Pinpoint the cell where the given text exists, returning its [x, y] midpoint coordinate. 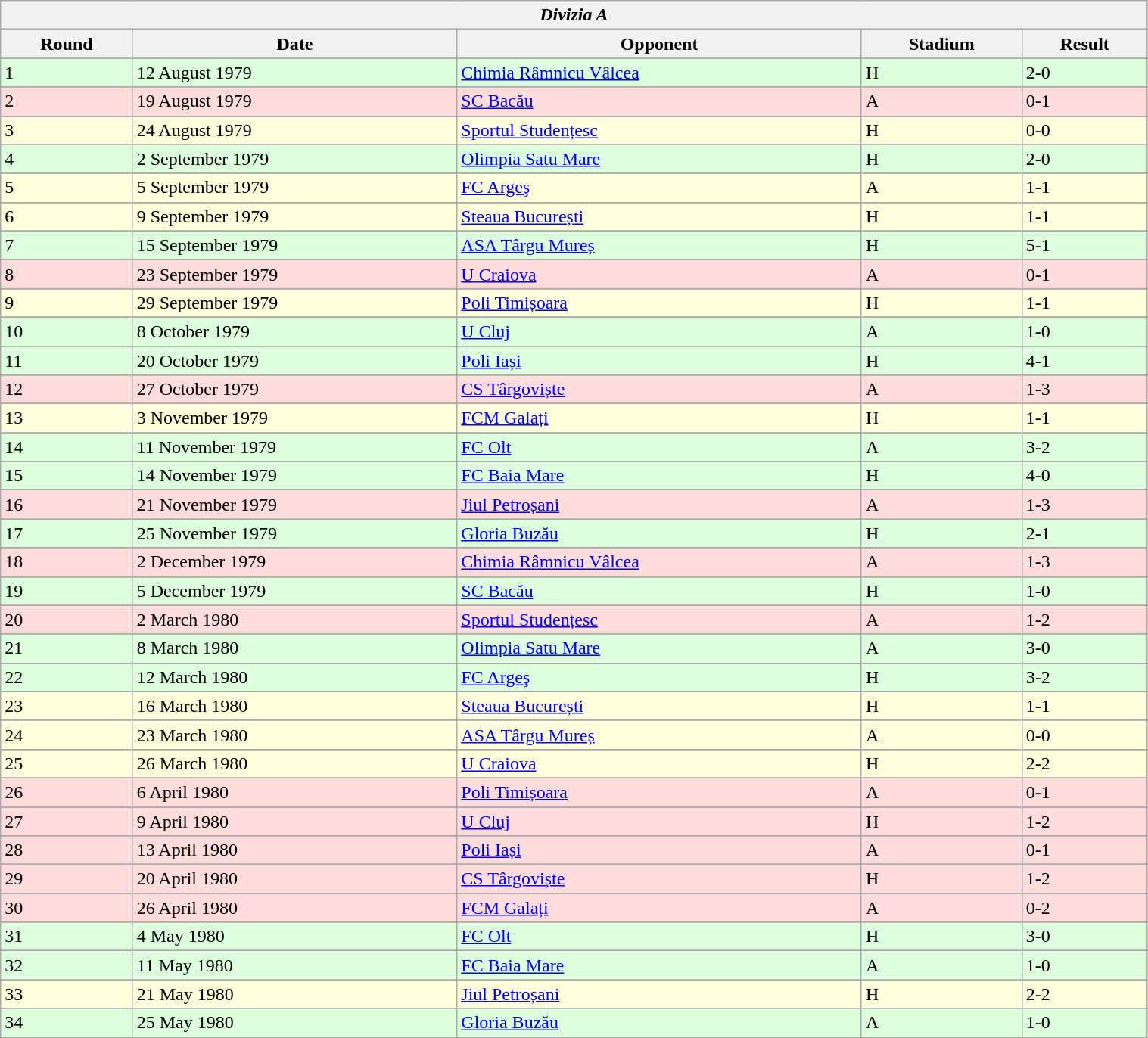
12 [67, 390]
5 September 1979 [295, 188]
24 [67, 735]
Divizia A [574, 15]
16 March 1980 [295, 706]
Opponent [660, 44]
5 December 1979 [295, 591]
19 August 1979 [295, 101]
14 November 1979 [295, 476]
21 November 1979 [295, 505]
16 [67, 505]
6 [67, 216]
29 September 1979 [295, 303]
Round [67, 44]
8 October 1979 [295, 331]
20 October 1979 [295, 361]
6 April 1980 [295, 792]
27 [67, 821]
25 [67, 763]
23 March 1980 [295, 735]
25 November 1979 [295, 533]
3 [67, 130]
9 April 1980 [295, 821]
4-1 [1084, 361]
30 [67, 908]
27 October 1979 [295, 390]
13 April 1980 [295, 850]
21 May 1980 [295, 994]
13 [67, 418]
8 [67, 274]
22 [67, 677]
2 September 1979 [295, 159]
10 [67, 331]
4 [67, 159]
18 [67, 562]
26 April 1980 [295, 908]
0-2 [1084, 908]
5 [67, 188]
15 September 1979 [295, 245]
14 [67, 447]
24 August 1979 [295, 130]
2 December 1979 [295, 562]
28 [67, 850]
15 [67, 476]
9 September 1979 [295, 216]
23 September 1979 [295, 274]
19 [67, 591]
11 May 1980 [295, 965]
2-1 [1084, 533]
20 [67, 620]
12 August 1979 [295, 73]
9 [67, 303]
23 [67, 706]
4-0 [1084, 476]
21 [67, 648]
26 March 1980 [295, 763]
11 November 1979 [295, 447]
Stadium [941, 44]
2 [67, 101]
31 [67, 937]
25 May 1980 [295, 1023]
11 [67, 361]
29 [67, 879]
33 [67, 994]
1 [67, 73]
2 March 1980 [295, 620]
7 [67, 245]
17 [67, 533]
Result [1084, 44]
4 May 1980 [295, 937]
5-1 [1084, 245]
Date [295, 44]
20 April 1980 [295, 879]
12 March 1980 [295, 677]
3 November 1979 [295, 418]
26 [67, 792]
34 [67, 1023]
32 [67, 965]
8 March 1980 [295, 648]
